Identify which cell holds the provided text, then report its [X, Y] central coordinate. 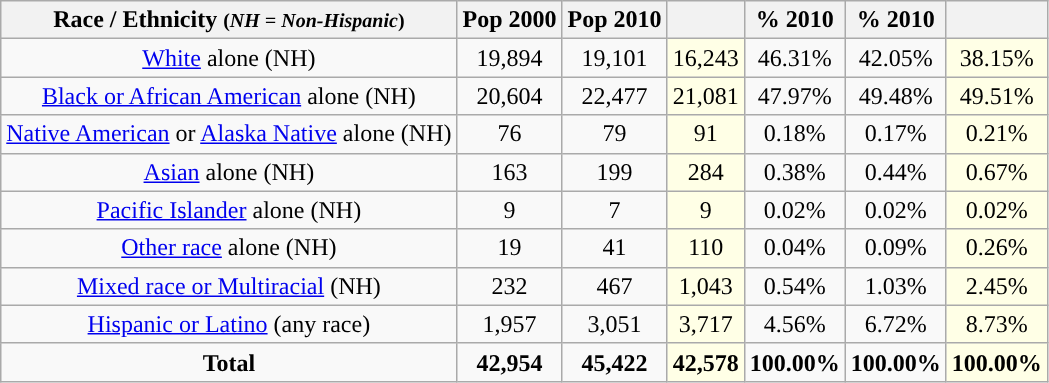
8.73% [996, 324]
0.67% [996, 172]
20,604 [510, 96]
0.09% [896, 248]
232 [510, 286]
0.17% [896, 134]
0.54% [794, 286]
42.05% [896, 58]
White alone (NH) [229, 58]
Hispanic or Latino (any race) [229, 324]
6.72% [896, 324]
38.15% [996, 58]
1.03% [896, 286]
21,081 [706, 96]
0.26% [996, 248]
45,422 [614, 362]
79 [614, 134]
42,954 [510, 362]
0.21% [996, 134]
2.45% [996, 286]
4.56% [794, 324]
0.18% [794, 134]
3,717 [706, 324]
76 [510, 134]
22,477 [614, 96]
Native American or Alaska Native alone (NH) [229, 134]
1,043 [706, 286]
Black or African American alone (NH) [229, 96]
3,051 [614, 324]
46.31% [794, 58]
0.38% [794, 172]
16,243 [706, 58]
284 [706, 172]
49.51% [996, 96]
19,101 [614, 58]
110 [706, 248]
Pop 2010 [614, 20]
Race / Ethnicity (NH = Non-Hispanic) [229, 20]
19 [510, 248]
163 [510, 172]
467 [614, 286]
Mixed race or Multiracial (NH) [229, 286]
42,578 [706, 362]
Total [229, 362]
Other race alone (NH) [229, 248]
47.97% [794, 96]
41 [614, 248]
0.04% [794, 248]
199 [614, 172]
91 [706, 134]
Pacific Islander alone (NH) [229, 210]
Asian alone (NH) [229, 172]
1,957 [510, 324]
Pop 2000 [510, 20]
0.44% [896, 172]
19,894 [510, 58]
7 [614, 210]
49.48% [896, 96]
